Capture the cell that displays the provided text and extract its [x, y] central coordinate. 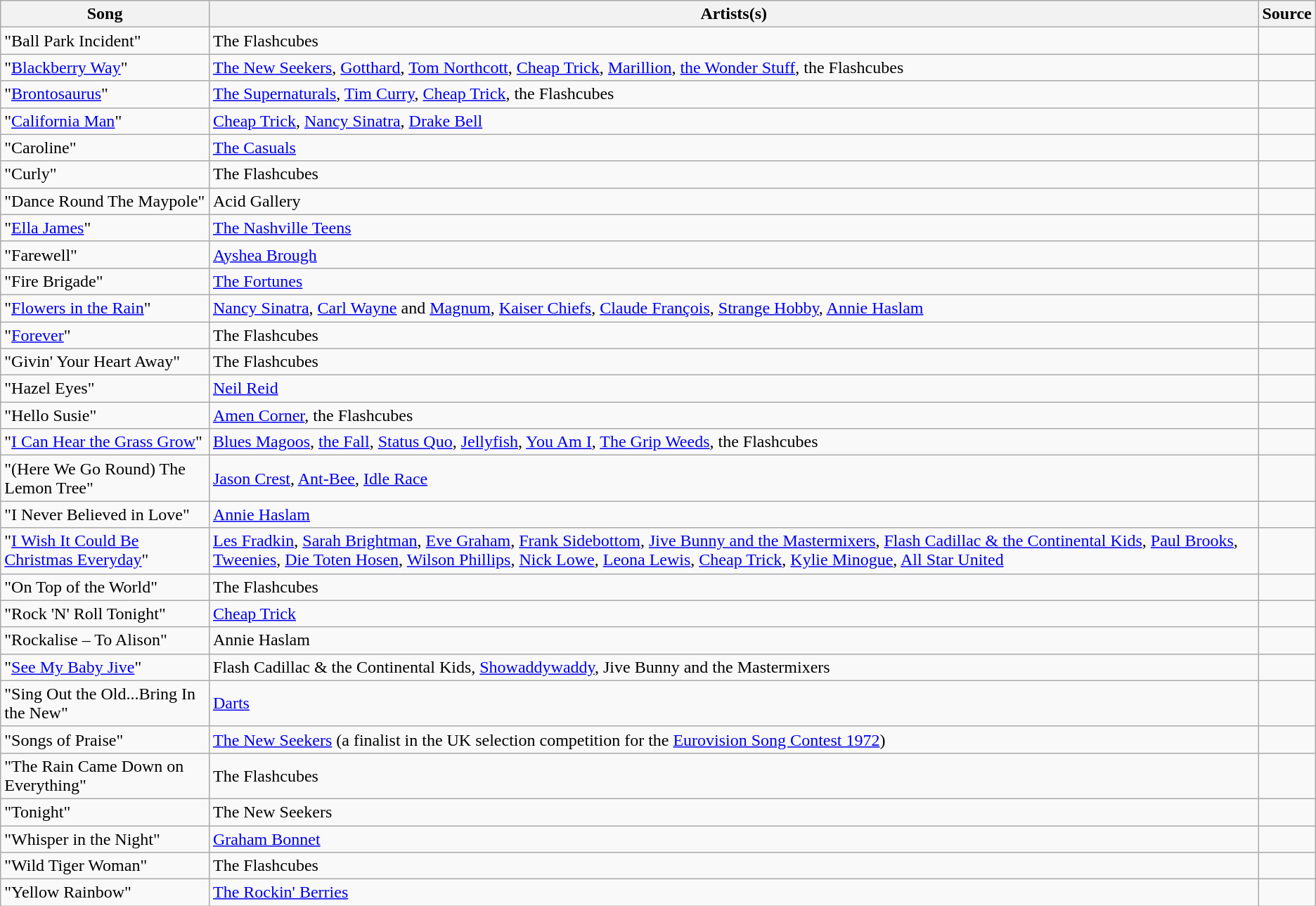
Nancy Sinatra, Carl Wayne and Magnum, Kaiser Chiefs, Claude François, Strange Hobby, Annie Haslam [733, 308]
"Rockalise – To Alison" [105, 640]
"California Man" [105, 121]
"Forever" [105, 335]
"I Wish It Could Be Christmas Everyday" [105, 551]
"Hello Susie" [105, 415]
The Rockin' Berries [733, 893]
Darts [733, 703]
"I Can Hear the Grass Grow" [105, 442]
"On Top of the World" [105, 587]
"Whisper in the Night" [105, 839]
Cheap Trick [733, 614]
The Supernaturals, Tim Curry, Cheap Trick, the Flashcubes [733, 94]
"Songs of Praise" [105, 739]
"Caroline" [105, 148]
"Flowers in the Rain" [105, 308]
"(Here We Go Round) The Lemon Tree" [105, 478]
The Casuals [733, 148]
"Givin' Your Heart Away" [105, 362]
Blues Magoos, the Fall, Status Quo, Jellyfish, You Am I, The Grip Weeds, the Flashcubes [733, 442]
Ayshea Brough [733, 254]
"Ball Park Incident" [105, 41]
The New Seekers [733, 812]
Flash Cadillac & the Continental Kids, Showaddywaddy, Jive Bunny and the Mastermixers [733, 667]
"Ella James" [105, 228]
Song [105, 14]
The New Seekers (a finalist in the UK selection competition for the Eurovision Song Contest 1972) [733, 739]
Neil Reid [733, 389]
"Wild Tiger Woman" [105, 866]
"Farewell" [105, 254]
"The Rain Came Down on Everything" [105, 776]
"Tonight" [105, 812]
"Brontosaurus" [105, 94]
Artists(s) [733, 14]
Cheap Trick, Nancy Sinatra, Drake Bell [733, 121]
"Hazel Eyes" [105, 389]
Jason Crest, Ant-Bee, Idle Race [733, 478]
"Dance Round The Maypole" [105, 201]
Graham Bonnet [733, 839]
The Nashville Teens [733, 228]
"Curly" [105, 174]
"Rock 'N' Roll Tonight" [105, 614]
Acid Gallery [733, 201]
"Sing Out the Old...Bring In the New" [105, 703]
"Fire Brigade" [105, 281]
"Blackberry Way" [105, 67]
The Fortunes [733, 281]
The New Seekers, Gotthard, Tom Northcott, Cheap Trick, Marillion, the Wonder Stuff, the Flashcubes [733, 67]
"I Never Believed in Love" [105, 515]
Amen Corner, the Flashcubes [733, 415]
"See My Baby Jive" [105, 667]
"Yellow Rainbow" [105, 893]
Source [1286, 14]
